Find where the given text appears and provide that cell's center as [x, y] coordinate. 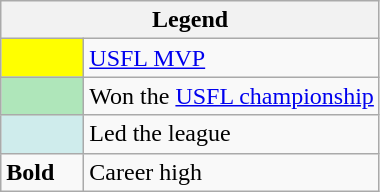
Won the USFL championship [232, 96]
USFL MVP [232, 58]
Legend [190, 20]
Bold [42, 172]
Led the league [232, 134]
Career high [232, 172]
